Determine the [x, y] coordinate at the center of the cell enclosing the given text.  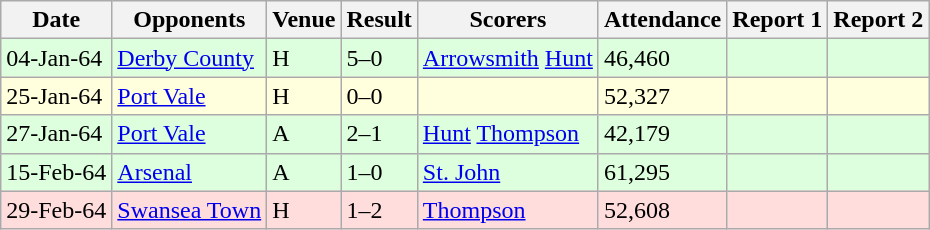
46,460 [662, 58]
42,179 [662, 134]
Derby County [190, 58]
Report 1 [778, 20]
Scorers [508, 20]
27-Jan-64 [56, 134]
Opponents [190, 20]
1–2 [379, 210]
Date [56, 20]
04-Jan-64 [56, 58]
Arrowsmith Hunt [508, 58]
15-Feb-64 [56, 172]
Arsenal [190, 172]
Report 2 [878, 20]
Swansea Town [190, 210]
5–0 [379, 58]
1–0 [379, 172]
0–0 [379, 96]
Hunt Thompson [508, 134]
Thompson [508, 210]
52,327 [662, 96]
25-Jan-64 [56, 96]
52,608 [662, 210]
Result [379, 20]
Attendance [662, 20]
61,295 [662, 172]
2–1 [379, 134]
29-Feb-64 [56, 210]
Venue [304, 20]
St. John [508, 172]
